Output the [x, y] coordinate of the center of the cell containing the given text.  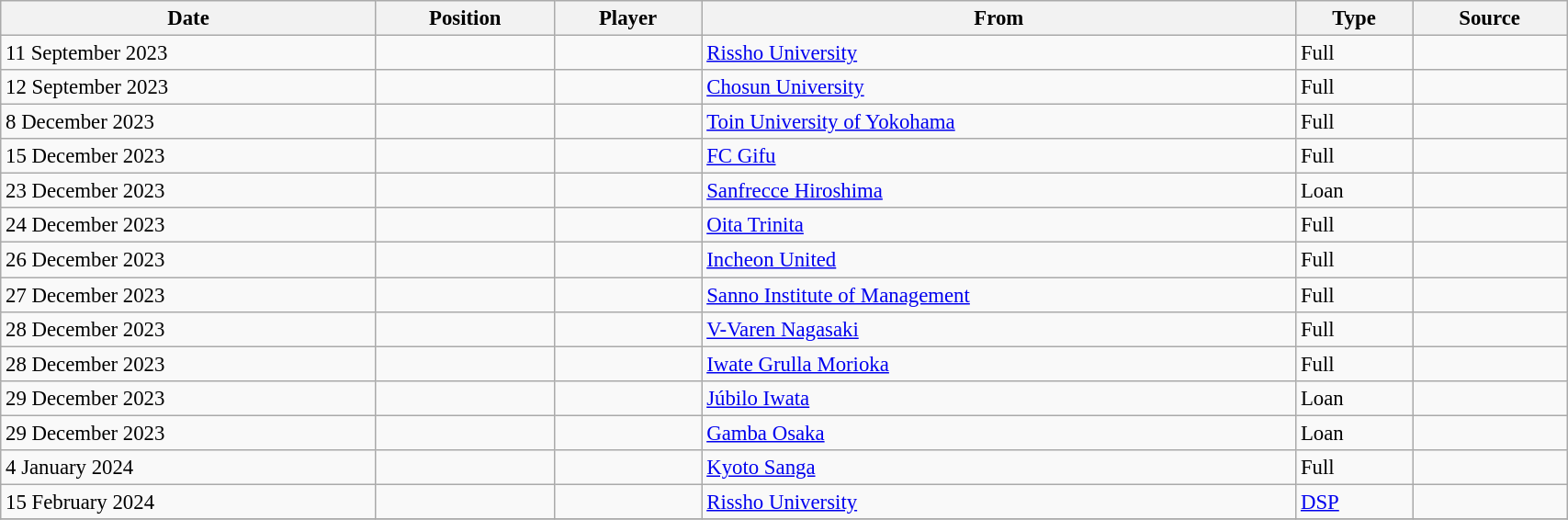
26 December 2023 [189, 260]
24 December 2023 [189, 225]
Oita Trinita [999, 225]
Kyoto Sanga [999, 468]
23 December 2023 [189, 191]
Incheon United [999, 260]
V-Varen Nagasaki [999, 329]
Date [189, 18]
Sanfrecce Hiroshima [999, 191]
15 December 2023 [189, 156]
DSP [1354, 502]
Chosun University [999, 87]
From [999, 18]
Player [628, 18]
Toin University of Yokohama [999, 122]
12 September 2023 [189, 87]
27 December 2023 [189, 295]
Position [465, 18]
Júbilo Iwata [999, 398]
8 December 2023 [189, 122]
Gamba Osaka [999, 433]
Source [1490, 18]
FC Gifu [999, 156]
15 February 2024 [189, 502]
4 January 2024 [189, 468]
11 September 2023 [189, 53]
Iwate Grulla Morioka [999, 364]
Type [1354, 18]
Sanno Institute of Management [999, 295]
